Find where the given text appears and provide that cell's center as (x, y) coordinate. 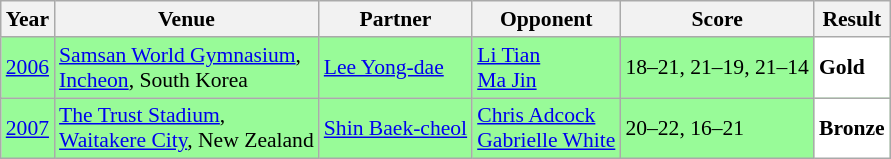
20–22, 16–21 (717, 128)
Chris Adcock Gabrielle White (546, 128)
Li Tian Ma Jin (546, 68)
Year (28, 19)
Gold (852, 68)
Shin Baek-cheol (396, 128)
Bronze (852, 128)
Score (717, 19)
Venue (186, 19)
Partner (396, 19)
2006 (28, 68)
The Trust Stadium,Waitakere City, New Zealand (186, 128)
Lee Yong-dae (396, 68)
Samsan World Gymnasium,Incheon, South Korea (186, 68)
18–21, 21–19, 21–14 (717, 68)
2007 (28, 128)
Result (852, 19)
Opponent (546, 19)
